Return the (x, y) coordinate for the center point of the cell that contains the specified text.  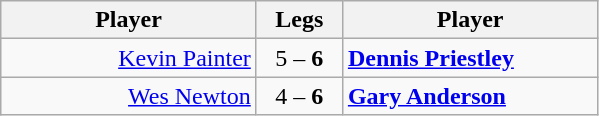
Dennis Priestley (470, 58)
4 – 6 (299, 96)
Kevin Painter (129, 58)
Wes Newton (129, 96)
5 – 6 (299, 58)
Legs (299, 20)
Gary Anderson (470, 96)
